Return (X, Y) of the center of cell containing provided text 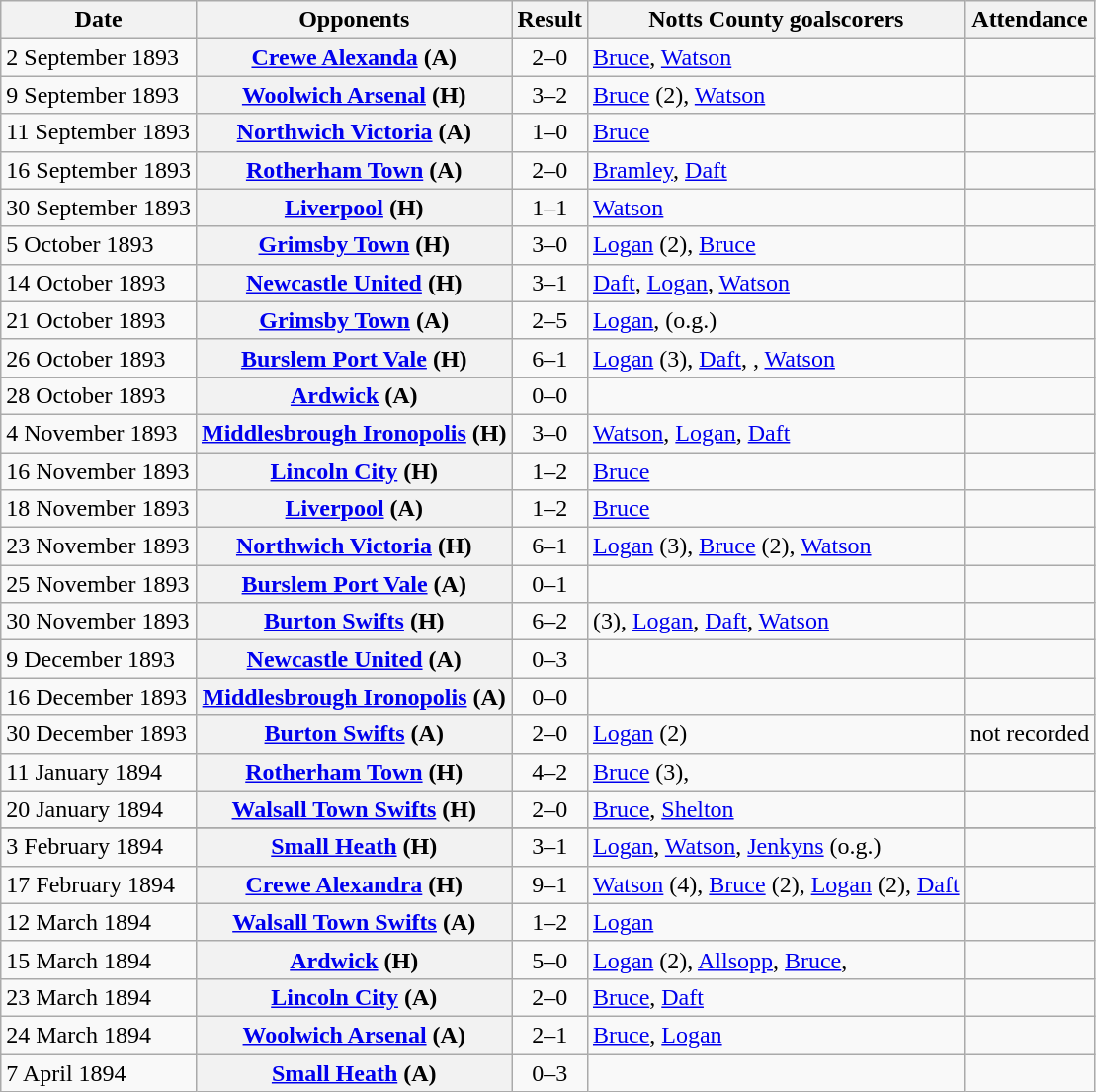
Lincoln City (A) (354, 997)
1–1 (549, 208)
24 March 1894 (99, 1035)
Northwich Victoria (A) (354, 132)
Watson (776, 208)
Bruce, Daft (776, 997)
Bruce, Logan (776, 1035)
2 September 1893 (99, 57)
30 December 1893 (99, 734)
Result (549, 20)
Logan (2), Bruce (776, 245)
28 October 1893 (99, 395)
21 October 1893 (99, 320)
Ardwick (A) (354, 395)
16 November 1893 (99, 471)
Bruce (3), (776, 772)
Liverpool (A) (354, 509)
Opponents (354, 20)
Middlesbrough Ironopolis (A) (354, 697)
Bruce (2), Watson (776, 95)
Small Heath (H) (354, 847)
11 January 1894 (99, 772)
17 February 1894 (99, 884)
12 March 1894 (99, 922)
Burton Swifts (A) (354, 734)
16 September 1893 (99, 170)
Watson, Logan, Daft (776, 433)
Newcastle United (A) (354, 659)
9–1 (549, 884)
Bramley, Daft (776, 170)
9 December 1893 (99, 659)
Logan (776, 922)
not recorded (1030, 734)
2–1 (549, 1035)
Woolwich Arsenal (H) (354, 95)
5 October 1893 (99, 245)
7 April 1894 (99, 1072)
Burslem Port Vale (A) (354, 584)
Rotherham Town (A) (354, 170)
26 October 1893 (99, 358)
Woolwich Arsenal (A) (354, 1035)
25 November 1893 (99, 584)
4–2 (549, 772)
Burslem Port Vale (H) (354, 358)
30 November 1893 (99, 622)
Liverpool (H) (354, 208)
Watson (4), Bruce (2), Logan (2), Daft (776, 884)
Burton Swifts (H) (354, 622)
Middlesbrough Ironopolis (H) (354, 433)
23 March 1894 (99, 997)
Northwich Victoria (H) (354, 546)
Logan (3), Bruce (2), Watson (776, 546)
30 September 1893 (99, 208)
6–2 (549, 622)
4 November 1893 (99, 433)
Attendance (1030, 20)
11 September 1893 (99, 132)
Walsall Town Swifts (A) (354, 922)
Rotherham Town (H) (354, 772)
Notts County goalscorers (776, 20)
9 September 1893 (99, 95)
15 March 1894 (99, 960)
Crewe Alexanda (A) (354, 57)
Newcastle United (H) (354, 283)
16 December 1893 (99, 697)
2–5 (549, 320)
18 November 1893 (99, 509)
Crewe Alexandra (H) (354, 884)
Logan, Watson, Jenkyns (o.g.) (776, 847)
3 February 1894 (99, 847)
Small Heath (A) (354, 1072)
Lincoln City (H) (354, 471)
Logan (2) (776, 734)
0–1 (549, 584)
Logan (2), Allsopp, Bruce, (776, 960)
14 October 1893 (99, 283)
Logan (3), Daft, , Watson (776, 358)
1–0 (549, 132)
Logan, (o.g.) (776, 320)
Daft, Logan, Watson (776, 283)
Date (99, 20)
20 January 1894 (99, 809)
Walsall Town Swifts (H) (354, 809)
(3), Logan, Daft, Watson (776, 622)
Grimsby Town (A) (354, 320)
5–0 (549, 960)
Grimsby Town (H) (354, 245)
Bruce, Watson (776, 57)
Bruce, Shelton (776, 809)
3–2 (549, 95)
23 November 1893 (99, 546)
Ardwick (H) (354, 960)
